Find where the given text appears and provide that cell's center as [X, Y] coordinate. 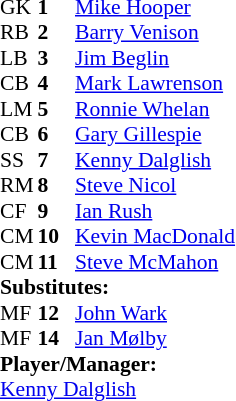
RM [19, 185]
10 [57, 237]
Kevin MacDonald [155, 237]
3 [57, 58]
Steve Nicol [155, 185]
Kenny Dalglish [155, 160]
SS [19, 160]
Barry Venison [155, 33]
RB [19, 33]
4 [57, 83]
5 [57, 109]
Substitutes: [118, 287]
Mark Lawrenson [155, 83]
Gary Gillespie [155, 135]
12 [57, 313]
Jan Mølby [155, 339]
6 [57, 135]
14 [57, 339]
Steve McMahon [155, 262]
CF [19, 211]
Jim Beglin [155, 58]
Player/Manager: [118, 364]
LM [19, 109]
9 [57, 211]
2 [57, 33]
8 [57, 185]
LB [19, 58]
11 [57, 262]
John Wark [155, 313]
Ian Rush [155, 211]
7 [57, 160]
Ronnie Whelan [155, 109]
